Locate the cell with the specified text and output its (x, y) center coordinate. 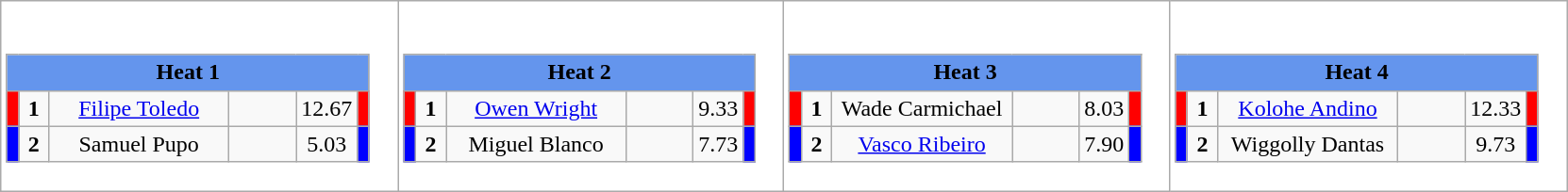
Heat 3 1 Wade Carmichael 8.03 2 Vasco Ribeiro 7.90 (977, 96)
Heat 4 1 Kolohe Andino 12.33 2 Wiggolly Dantas 9.73 (1368, 96)
Owen Wright (536, 108)
7.73 (719, 144)
12.33 (1496, 108)
Heat 1 1 Filipe Toledo 12.67 2 Samuel Pupo 5.03 (200, 96)
9.33 (719, 108)
Vasco Ribeiro (923, 144)
Heat 1 (188, 72)
Heat 3 (965, 72)
8.03 (1104, 108)
Kolohe Andino (1308, 108)
7.90 (1104, 144)
Heat 2 1 Owen Wright 9.33 2 Miguel Blanco 7.73 (591, 96)
Wade Carmichael (923, 108)
12.67 (326, 108)
Miguel Blanco (536, 144)
Heat 4 (1357, 72)
Samuel Pupo (140, 144)
5.03 (326, 144)
Wiggolly Dantas (1308, 144)
Filipe Toledo (140, 108)
9.73 (1496, 144)
Heat 2 (579, 72)
